Output the [X, Y] coordinate of the center of the cell containing the given text.  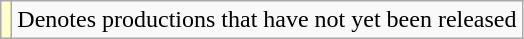
Denotes productions that have not yet been released [267, 20]
